Identify which cell holds the provided text, then report its (X, Y) central coordinate. 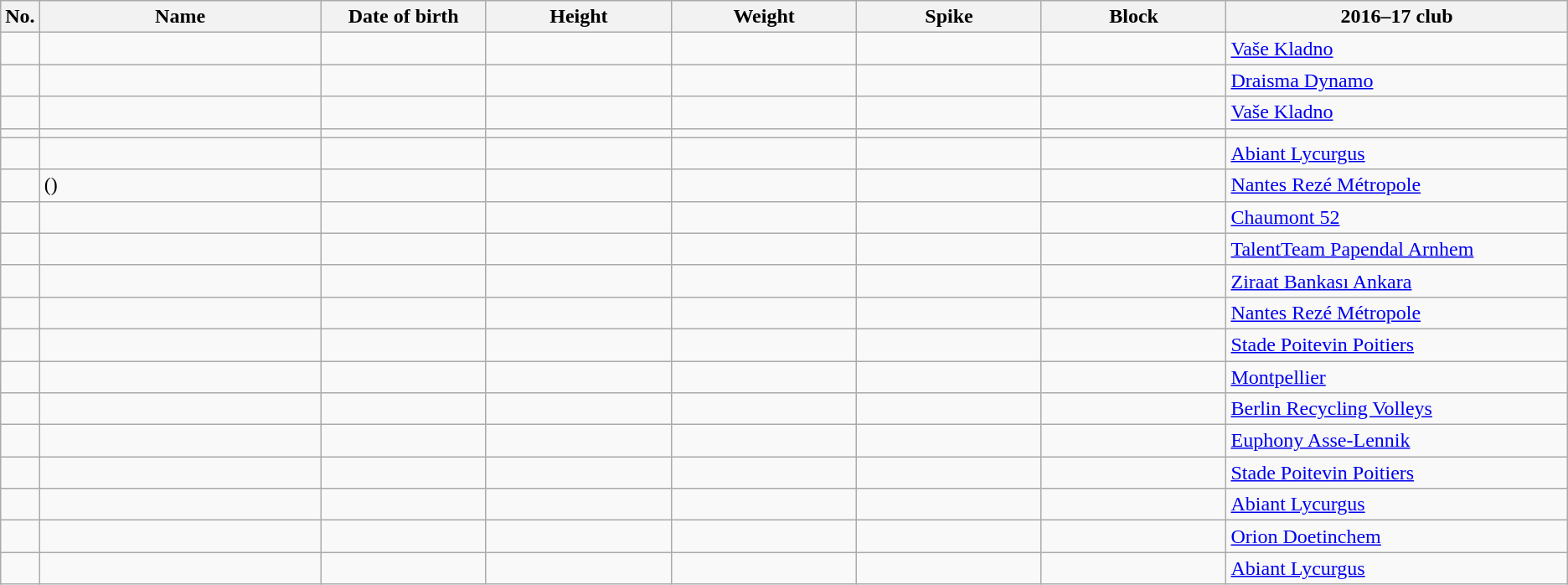
Chaumont 52 (1397, 217)
No. (20, 17)
2016–17 club (1397, 17)
Euphony Asse-Lennik (1397, 441)
Date of birth (404, 17)
Spike (950, 17)
Block (1134, 17)
Name (180, 17)
Draisma Dynamo (1397, 80)
TalentTeam Papendal Arnhem (1397, 249)
Ziraat Bankası Ankara (1397, 281)
Orion Doetinchem (1397, 536)
Weight (764, 17)
Montpellier (1397, 376)
Berlin Recycling Volleys (1397, 409)
Height (578, 17)
() (180, 185)
